Provide the [X, Y] coordinate of the cell's center where the given text is located.  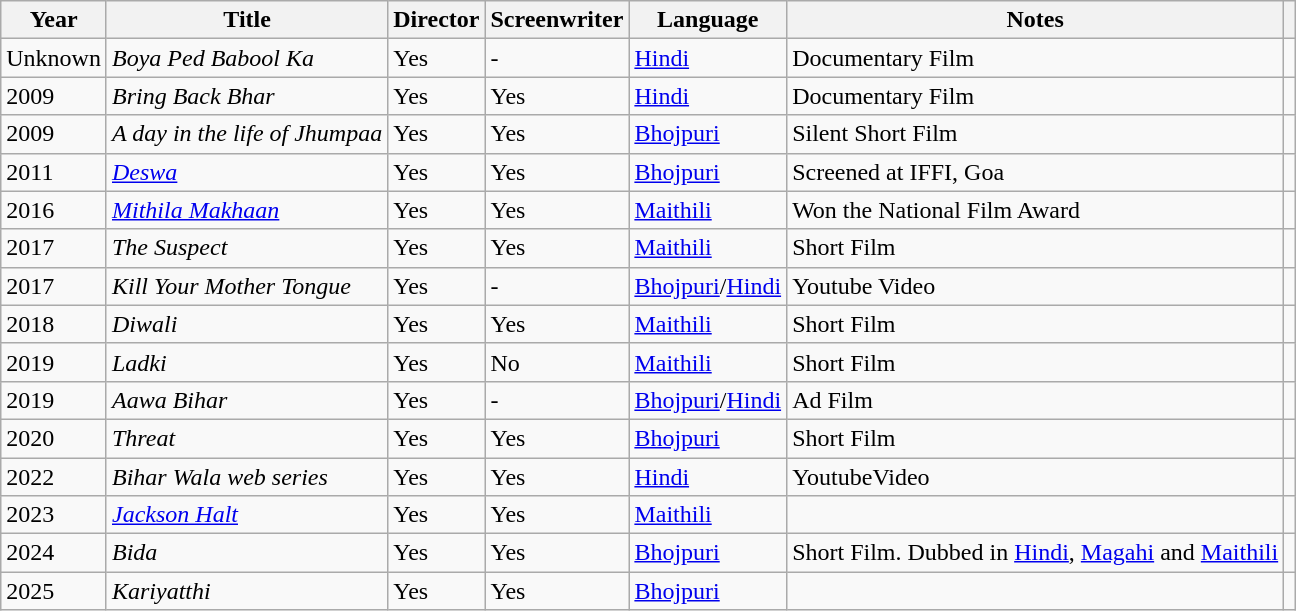
Short Film. Dubbed in Hindi, Magahi and Maithili [1036, 553]
Won the National Film Award [1036, 210]
Title [246, 20]
Threat [246, 438]
Deswa [246, 172]
Jackson Halt [246, 515]
Boya Ped Babool Ka [246, 58]
2022 [54, 477]
2025 [54, 591]
Screened at IFFI, Goa [1036, 172]
Mithila Makhaan [246, 210]
The Suspect [246, 248]
2024 [54, 553]
Language [708, 20]
Year [54, 20]
Notes [1036, 20]
Unknown [54, 58]
2016 [54, 210]
Kariyatthi [246, 591]
Kill Your Mother Tongue [246, 286]
Director [436, 20]
Diwali [246, 324]
2011 [54, 172]
No [557, 362]
Youtube Video [1036, 286]
Aawa Bihar [246, 400]
Bring Back Bhar [246, 96]
YoutubeVideo [1036, 477]
2020 [54, 438]
2023 [54, 515]
Screenwriter [557, 20]
Bihar Wala web series [246, 477]
Silent Short Film [1036, 134]
Ladki [246, 362]
Bida [246, 553]
A day in the life of Jhumpaa [246, 134]
Ad Film [1036, 400]
2018 [54, 324]
